Output the (X, Y) coordinate of the center of the cell containing the given text.  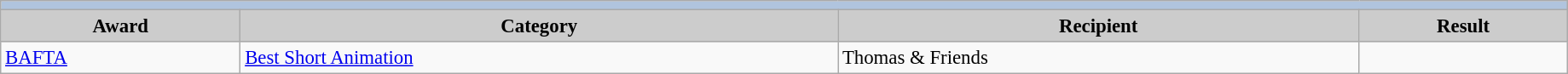
Best Short Animation (539, 58)
Award (121, 26)
BAFTA (121, 58)
Thomas & Friends (1098, 58)
Category (539, 26)
Result (1463, 26)
Recipient (1098, 26)
